From the cell containing the given text, extract its center point as (x, y) coordinate. 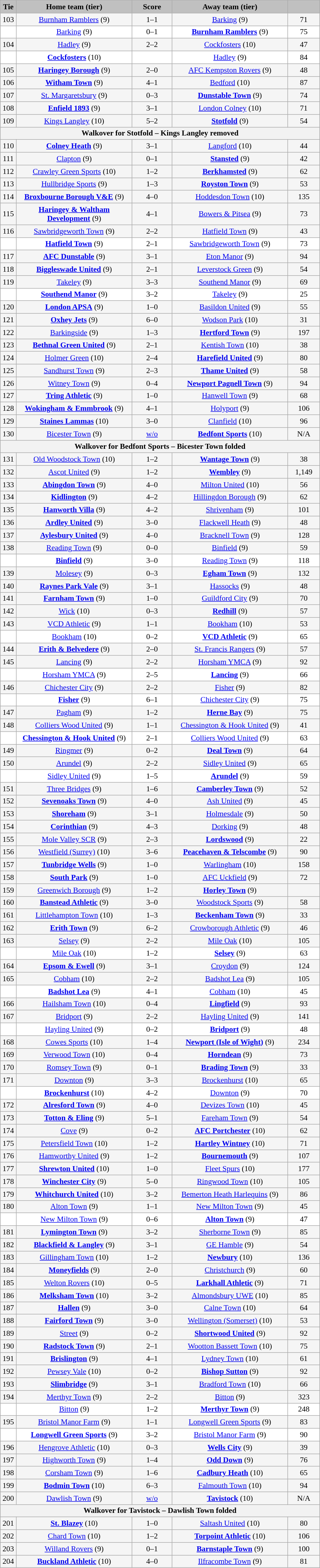
22 (304, 839)
Bicester Town (9) (74, 434)
149 (9, 751)
Erith Town (9) (74, 928)
Old Woodstock Town (10) (74, 459)
Kidlington (9) (74, 497)
AFC Dunstable (9) (74, 257)
Blackfield & Langley (9) (74, 1245)
204 (9, 1562)
Score (152, 7)
Newbury (10) (230, 1258)
127 (9, 396)
191 (9, 1359)
Petersfield Town (10) (74, 1143)
110 (9, 146)
111 (9, 159)
Corinthian (9) (74, 827)
Flackwell Heath (9) (230, 523)
Tunbridge Wells (9) (74, 865)
Ilfracombe Town (9) (230, 1562)
Romsey Town (9) (74, 1068)
South Park (9) (74, 877)
Ardley United (9) (74, 523)
5–2 (152, 121)
Wodson Park (10) (230, 320)
52 (304, 789)
82 (304, 687)
Wantage Town (9) (230, 459)
Stotfold (9) (230, 121)
Larkhall Athletic (9) (230, 1283)
6–1 (152, 700)
Hallen (9) (74, 1308)
Fairford Town (9) (74, 1321)
31 (304, 320)
Totton & Eling (9) (74, 1118)
Sandhurst Town (9) (74, 371)
Walkover for Bedfont Sports – Bicester Town folded (160, 447)
139 (9, 573)
Milton United (10) (230, 485)
Walkover for Stotfold – Kings Langley removed (160, 133)
147 (9, 713)
Redhill (9) (230, 611)
138 (9, 548)
Newport Pagnell Town (9) (230, 383)
121 (9, 320)
Ringmer (9) (74, 751)
143 (9, 624)
Slimbridge (9) (74, 1384)
167 (9, 1017)
Walkover for Tavistock – Dawlish Town folded (160, 1511)
Warlingham (10) (230, 865)
Shoreham (9) (74, 814)
Aylesbury United (9) (74, 535)
76 (304, 1460)
Hassocks (9) (230, 586)
108 (9, 108)
Bemerton Heath Harlequins (9) (230, 1194)
185 (9, 1283)
AFC Portchester (10) (230, 1131)
Melksham Town (10) (74, 1296)
0–0 (152, 548)
234 (304, 1042)
Brading Town (9) (230, 1068)
Almondsbury UWE (10) (230, 1296)
Horley Town (9) (230, 890)
Cove (9) (74, 1131)
Ascot United (9) (74, 472)
Bedfont Sports (10) (230, 434)
Kings Langley (10) (74, 121)
134 (9, 497)
69 (304, 282)
133 (9, 485)
1–5 (152, 776)
Devizes Town (10) (230, 1105)
Deal Town (9) (230, 751)
144 (9, 649)
Lordswood (9) (230, 839)
6–2 (152, 928)
159 (9, 890)
187 (9, 1308)
Tring Athletic (9) (74, 396)
125 (9, 371)
Woodstock Sports (9) (230, 903)
Farnham Town (9) (74, 599)
130 (9, 434)
Falmouth Town (10) (230, 1485)
AFC Kempston Rovers (9) (230, 70)
6–0 (152, 320)
Langford (10) (230, 146)
115 (9, 214)
200 (9, 1498)
81 (304, 1562)
Stansted (9) (230, 159)
0–6 (152, 1219)
116 (9, 231)
186 (9, 1296)
87 (304, 83)
46 (304, 928)
174 (9, 1131)
Banstead Athletic (9) (74, 903)
170 (9, 1068)
84 (304, 58)
56 (304, 485)
Verwood Town (10) (74, 1055)
Holyport (9) (230, 409)
Fareham Town (9) (230, 1118)
Odd Down (9) (230, 1460)
Away team (tier) (230, 7)
Hertford Town (9) (230, 333)
Saltash United (10) (230, 1524)
Hullbridge Sports (9) (74, 184)
Colney Heath (9) (74, 146)
St. Francis Rangers (9) (230, 649)
4–3 (152, 827)
Tie (9, 7)
Newport (Isle of Wight) (9) (230, 1042)
Peacehaven & Telscombe (9) (230, 852)
Shrewton United (10) (74, 1169)
Street (9) (74, 1334)
181 (9, 1232)
117 (9, 257)
Pewsey Vale (10) (74, 1372)
Broxbourne Borough V&E (9) (74, 197)
Hartley Wintney (10) (230, 1143)
104 (9, 45)
Bradford Town (10) (230, 1384)
112 (9, 171)
100 (304, 1549)
Christchurch (9) (230, 1270)
Fleet Spurs (10) (230, 1169)
119 (9, 282)
Egham Town (9) (230, 573)
189 (9, 1334)
Hengrove Athletic (10) (74, 1447)
Hanwell Town (9) (230, 396)
0–5 (152, 1283)
168 (9, 1042)
Witney Town (9) (74, 383)
152 (9, 801)
Camberley Town (9) (230, 789)
Shortwood United (9) (230, 1334)
Wells City (9) (230, 1447)
3–6 (152, 852)
145 (9, 662)
Willand Rovers (9) (74, 1549)
Witham Town (9) (74, 83)
176 (9, 1156)
157 (9, 865)
6–3 (152, 1485)
86 (304, 1194)
Littlehampton Town (10) (74, 915)
131 (9, 459)
Wokingham & Emmbrook (9) (74, 409)
Cowes Sports (10) (74, 1042)
Pagham (9) (74, 713)
44 (304, 146)
126 (9, 383)
Eton Manor (9) (230, 257)
Wembley (9) (230, 472)
172 (9, 1105)
154 (9, 827)
55 (304, 307)
178 (9, 1181)
Hailsham Town (10) (74, 1004)
203 (9, 1549)
156 (9, 852)
Crowborough Athletic (9) (230, 928)
Moneyfields (9) (74, 1270)
Basildon United (9) (230, 307)
Holmer Green (10) (74, 358)
Westfield (Surrey) (10) (74, 852)
Horndean (9) (230, 1055)
Clanfield (10) (230, 421)
Ash United (9) (230, 801)
61 (304, 1359)
166 (9, 1004)
182 (9, 1245)
Barkingside (9) (74, 333)
148 (9, 725)
180 (9, 1207)
Royston Town (9) (230, 184)
Leverstock Green (9) (230, 269)
Home team (tier) (74, 7)
Haringey Borough (9) (74, 70)
161 (9, 915)
150 (9, 764)
Abingdon Town (9) (74, 485)
Lymington Town (9) (74, 1232)
Barnstaple Town (9) (230, 1549)
Raynes Park Vale (9) (74, 586)
129 (9, 421)
Crawley Green Sports (10) (74, 171)
123 (9, 345)
248 (304, 1409)
323 (304, 1397)
Whitchurch United (10) (74, 1194)
41 (304, 725)
193 (9, 1384)
Bishop Sutton (9) (230, 1372)
93 (304, 1004)
169 (9, 1055)
Berkhamsted (9) (230, 171)
Harefield United (9) (230, 358)
Staines Lammas (10) (74, 421)
London Colney (10) (230, 108)
60 (304, 1270)
Tavistock (10) (230, 1498)
Lydney Town (10) (230, 1359)
Chard Town (10) (74, 1536)
164 (9, 966)
Bedford (10) (230, 83)
137 (9, 535)
Welton Rovers (10) (74, 1283)
Wellington (Somerset) (10) (230, 1321)
113 (9, 184)
101 (304, 510)
Mole Valley SCR (9) (74, 839)
Corsham Town (9) (74, 1473)
Molesey (9) (74, 573)
Guildford City (9) (230, 599)
199 (9, 1485)
Bournemouth (9) (230, 1156)
114 (9, 197)
2–5 (152, 675)
Torpoint Athletic (10) (230, 1536)
42 (304, 159)
Lingfield (9) (230, 1004)
London APSA (9) (74, 307)
Radstock Town (9) (74, 1346)
Hamworthy United (9) (74, 1156)
39 (304, 1447)
173 (9, 1118)
Haringey & Waltham Development (9) (74, 214)
5–1 (152, 1118)
Oxhey Jets (9) (74, 320)
122 (9, 333)
202 (9, 1536)
83 (304, 1422)
Brislington (9) (74, 1359)
72 (304, 877)
Herne Bay (9) (230, 713)
Highworth Town (9) (74, 1460)
Biggleswade United (9) (74, 269)
183 (9, 1258)
Sevenoaks Town (9) (74, 801)
1,149 (304, 472)
Holmesdale (9) (230, 814)
Croydon (9) (230, 966)
Alresford Town (9) (74, 1105)
165 (9, 979)
43 (304, 231)
St. Margaretsbury (9) (74, 96)
Thame United (9) (230, 371)
160 (9, 903)
Hanworth Villa (9) (74, 510)
194 (9, 1397)
Bodmin Town (10) (74, 1485)
120 (9, 307)
GE Hamble (9) (230, 1245)
Winchester City (9) (74, 1181)
Bracknell Town (9) (230, 535)
Enfield 1893 (9) (74, 108)
163 (9, 941)
142 (9, 611)
Shrivenham (9) (230, 510)
201 (9, 1524)
Buckland Athletic (10) (74, 1562)
Bethnal Green United (9) (74, 345)
50 (304, 814)
155 (9, 839)
198 (9, 1473)
171 (9, 1080)
179 (9, 1194)
Hoddesdon Town (10) (230, 197)
96 (304, 421)
188 (9, 1321)
25 (304, 294)
AFC Uckfield (9) (230, 877)
Dunstable Town (9) (230, 96)
Bowers & Pitsea (9) (230, 214)
Wootton Bassett Town (10) (230, 1346)
Dawlish Town (9) (74, 1498)
St. Blazey (10) (74, 1524)
146 (9, 687)
Gillingham Town (10) (74, 1258)
Dorking (9) (230, 827)
140 (9, 586)
153 (9, 814)
195 (9, 1422)
Epsom & Ewell (9) (74, 966)
Calne Town (10) (230, 1308)
74 (304, 96)
109 (9, 121)
Wick (10) (74, 611)
103 (9, 20)
Greenwich Borough (9) (74, 890)
151 (9, 789)
Cadbury Heath (10) (230, 1473)
184 (9, 1270)
Sherborne Town (9) (230, 1232)
Hillingdon Borough (9) (230, 497)
5–0 (152, 1181)
175 (9, 1143)
196 (9, 1447)
Three Bridges (9) (74, 789)
2–4 (152, 358)
190 (9, 1346)
Kentish Town (10) (230, 345)
192 (9, 1372)
Beckenham Town (9) (230, 915)
162 (9, 928)
Erith & Belvedere (9) (74, 649)
Ringwood Town (10) (230, 1181)
68 (304, 396)
Clapton (9) (74, 159)
